Capture the cell that displays the provided text and extract its [x, y] central coordinate. 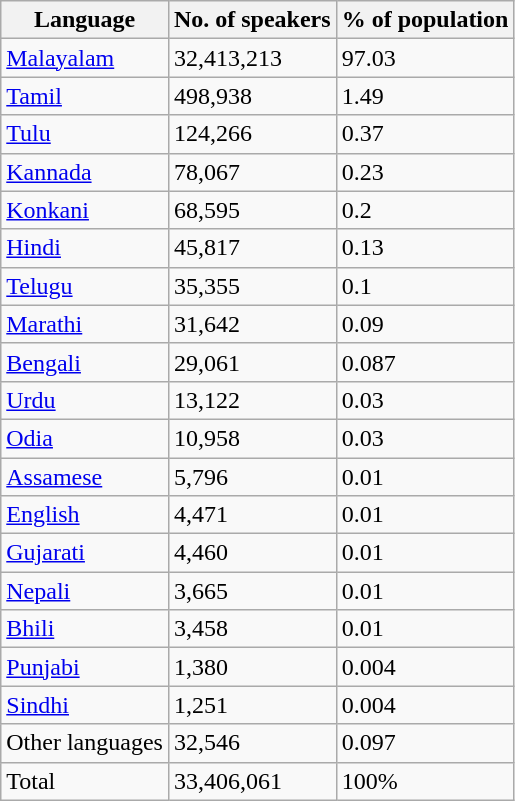
Hindi [85, 248]
Tulu [85, 134]
10,958 [252, 438]
Sindhi [85, 705]
1,251 [252, 705]
English [85, 515]
498,938 [252, 96]
0.097 [425, 743]
0.2 [425, 210]
3,665 [252, 591]
0.23 [425, 172]
Other languages [85, 743]
Gujarati [85, 553]
31,642 [252, 324]
Malayalam [85, 58]
13,122 [252, 400]
0.087 [425, 362]
0.13 [425, 248]
Kannada [85, 172]
Assamese [85, 477]
Konkani [85, 210]
Urdu [85, 400]
32,546 [252, 743]
1.49 [425, 96]
Nepali [85, 591]
Total [85, 781]
Bengali [85, 362]
78,067 [252, 172]
32,413,213 [252, 58]
No. of speakers [252, 20]
4,471 [252, 515]
100% [425, 781]
4,460 [252, 553]
97.03 [425, 58]
Odia [85, 438]
0.37 [425, 134]
Punjabi [85, 667]
0.1 [425, 286]
1,380 [252, 667]
% of population [425, 20]
Language [85, 20]
33,406,061 [252, 781]
0.09 [425, 324]
Bhili [85, 629]
3,458 [252, 629]
68,595 [252, 210]
124,266 [252, 134]
Marathi [85, 324]
35,355 [252, 286]
5,796 [252, 477]
Telugu [85, 286]
45,817 [252, 248]
Tamil [85, 96]
29,061 [252, 362]
